Extract the (X, Y) coordinate from the center of the cell holding the provided text.  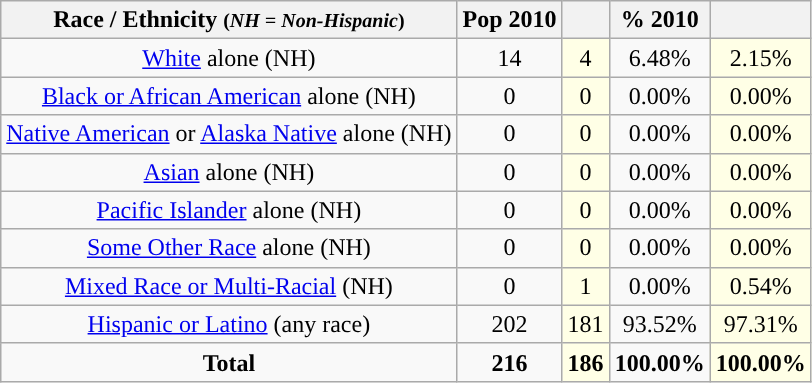
6.48% (660, 58)
Mixed Race or Multi-Racial (NH) (229, 286)
% 2010 (660, 20)
216 (510, 362)
2.15% (760, 58)
Hispanic or Latino (any race) (229, 324)
93.52% (660, 324)
Black or African American alone (NH) (229, 96)
0.54% (760, 286)
181 (586, 324)
Total (229, 362)
1 (586, 286)
202 (510, 324)
97.31% (760, 324)
Pop 2010 (510, 20)
Some Other Race alone (NH) (229, 248)
14 (510, 58)
Native American or Alaska Native alone (NH) (229, 134)
4 (586, 58)
White alone (NH) (229, 58)
Pacific Islander alone (NH) (229, 210)
Race / Ethnicity (NH = Non-Hispanic) (229, 20)
186 (586, 362)
Asian alone (NH) (229, 172)
